Return [x, y] of the center of cell containing provided text 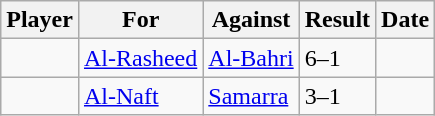
6–1 [337, 58]
Date [406, 20]
Samarra [251, 96]
Al-Bahri [251, 58]
Result [337, 20]
Al-Naft [140, 96]
Against [251, 20]
For [140, 20]
3–1 [337, 96]
Player [40, 20]
Al-Rasheed [140, 58]
